Determine the [x, y] coordinate at the center of the cell enclosing the given text.  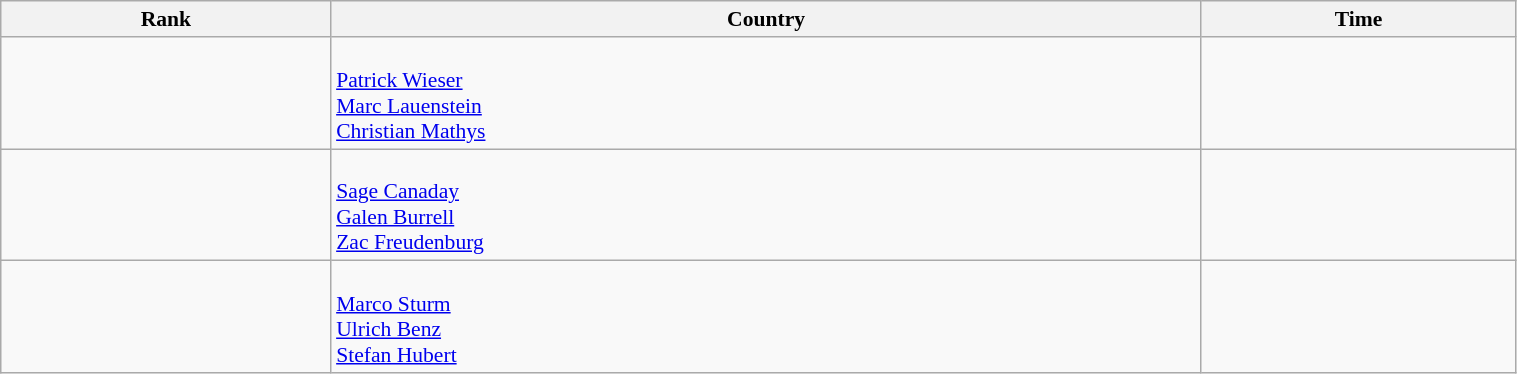
Sage CanadayGalen BurrellZac Freudenburg [766, 205]
Rank [166, 19]
Time [1358, 19]
Marco SturmUlrich BenzStefan Hubert [766, 317]
Country [766, 19]
Patrick WieserMarc LauensteinChristian Mathys [766, 93]
